Find where the given text appears and provide that cell's center as [x, y] coordinate. 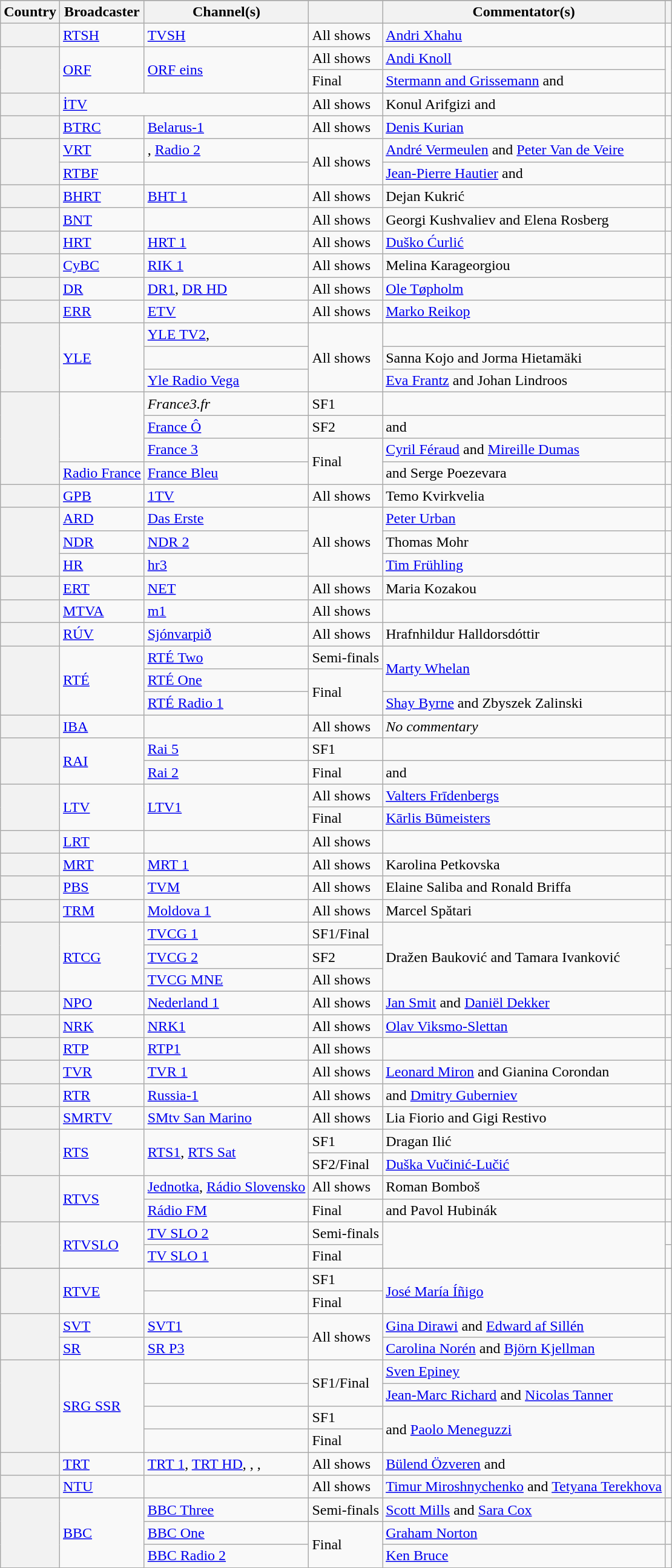
Dejan Kukrić [524, 196]
Valters Frīdenbergs [524, 796]
BBC Three [226, 1510]
RTS1, RTS Sat [226, 1153]
hr3 [226, 565]
IBA [102, 726]
ETV [226, 312]
RTP1 [226, 1049]
SMtv San Marino [226, 1118]
Elaine Saliba and Ronald Briffa [524, 888]
Eva Frantz and Johan Lindroos [524, 381]
YLE [102, 358]
RTSH [102, 35]
Commentator(s) [524, 12]
BBC One [226, 1533]
Jean-Marc Richard and Nicolas Tanner [524, 1394]
RTCG [102, 957]
MRT [102, 865]
Dražen Bauković and Tamara Ivanković [524, 957]
NDR [102, 542]
NRK1 [226, 1026]
Maria Kozakou [524, 588]
France Bleu [226, 473]
NPO [102, 1003]
Marcel Spătari [524, 911]
Broadcaster [102, 12]
Karolina Petkovska [524, 865]
Belarus-1 [226, 127]
1TV [226, 496]
Cyril Féraud and Mireille Dumas [524, 450]
TVSH [226, 35]
France Ô [226, 427]
SMRTV [102, 1118]
and Dmitry Guberniev [524, 1095]
Marty Whelan [524, 668]
France3.fr [226, 404]
Russia-1 [226, 1095]
TVCG MNE [226, 980]
ARD [102, 519]
Rai 2 [226, 772]
Yle Radio Vega [226, 381]
Sjónvarpið [226, 634]
TVR 1 [226, 1072]
Tim Frühling [524, 565]
TRT 1, TRT HD, , , [226, 1464]
Roman Bomboš [524, 1187]
Kārlis Būmeisters [524, 819]
Duško Ćurlić [524, 242]
Konul Arifgizi and [524, 104]
RTVSLO [102, 1245]
Hrafnhildur Halldorsdóttir [524, 634]
Rádio FM [226, 1210]
and Pavol Hubinák [524, 1210]
No commentary [524, 726]
HRT [102, 242]
TRT [102, 1464]
İTV [184, 104]
LTV1 [226, 807]
ORF eins [226, 70]
Bülend Özveren and [524, 1464]
Leonard Miron and Gianina Corondan [524, 1072]
LRT [102, 842]
Denis Kurian [524, 127]
RTS [102, 1153]
TVR [102, 1072]
Duška Vučinić-Lučić [524, 1164]
TVCG 2 [226, 957]
RTÉ One [226, 680]
Jan Smit and Daniël Dekker [524, 1003]
PBS [102, 888]
BBC Radio 2 [226, 1556]
Sanna Kojo and Jorma Hietamäki [524, 358]
Lia Fiorio and Gigi Restivo [524, 1118]
Graham Norton [524, 1533]
BBC [102, 1533]
RTÉ [102, 680]
SVT1 [226, 1325]
Rai 5 [226, 749]
NDR 2 [226, 542]
TV SLO 1 [226, 1256]
and Paolo Meneguzzi [524, 1429]
Ole Tøpholm [524, 289]
Timur Miroshnychenko and Tetyana Terekhova [524, 1487]
Marko Reikop [524, 312]
GPB [102, 496]
m1 [226, 611]
Jednotka, Rádio Slovensko [226, 1187]
NET [226, 588]
NRK [102, 1026]
Thomas Mohr [524, 542]
RTVS [102, 1199]
Jean-Pierre Hautier and [524, 173]
SF2/Final [346, 1164]
RTP [102, 1049]
RTÉ Two [226, 657]
Nederland 1 [226, 1003]
Peter Urban [524, 519]
YLE TV2, [226, 335]
Country [30, 12]
Dragan Ilić [524, 1141]
SVT [102, 1325]
RAI [102, 761]
RTR [102, 1095]
José María Íñigo [524, 1291]
MTVA [102, 611]
SR P3 [226, 1348]
Radio France [102, 473]
ERR [102, 312]
Andi Knoll [524, 58]
RTVE [102, 1291]
ERT [102, 588]
RIK 1 [226, 265]
DR [102, 289]
Gina Dirawi and Edward af Sillén [524, 1325]
Channel(s) [226, 12]
Melina Karageorgiou [524, 265]
NTU [102, 1487]
LTV [102, 807]
RTBF [102, 173]
TVM [226, 888]
RÚV [102, 634]
BTRC [102, 127]
ORF [102, 70]
BHRT [102, 196]
TVCG 1 [226, 934]
BHT 1 [226, 196]
MRT 1 [226, 865]
Olav Viksmo-Slettan [524, 1026]
TV SLO 2 [226, 1233]
Stermann and Grissemann and [524, 81]
SR [102, 1348]
HRT 1 [226, 242]
TRM [102, 911]
France 3 [226, 450]
VRT [102, 150]
HR [102, 565]
DR1, DR HD [226, 289]
André Vermeulen and Peter Van de Veire [524, 150]
BNT [102, 219]
Sven Epiney [524, 1371]
CyBC [102, 265]
Moldova 1 [226, 911]
Ken Bruce [524, 1556]
Temo Kvirkvelia [524, 496]
Georgi Kushvaliev and Elena Rosberg [524, 219]
and Serge Poezevara [524, 473]
Scott Mills and Sara Cox [524, 1510]
Andri Xhahu [524, 35]
Carolina Norén and Björn Kjellman [524, 1348]
RTÉ Radio 1 [226, 703]
, Radio 2 [226, 150]
Shay Byrne and Zbyszek Zalinski [524, 703]
SRG SSR [102, 1406]
Das Erste [226, 519]
